Locate the cell with the specified text and output its (X, Y) center coordinate. 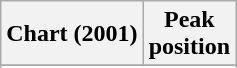
Peakposition (189, 34)
Chart (2001) (72, 34)
